Determine the [x, y] coordinate at the center of the cell enclosing the given text.  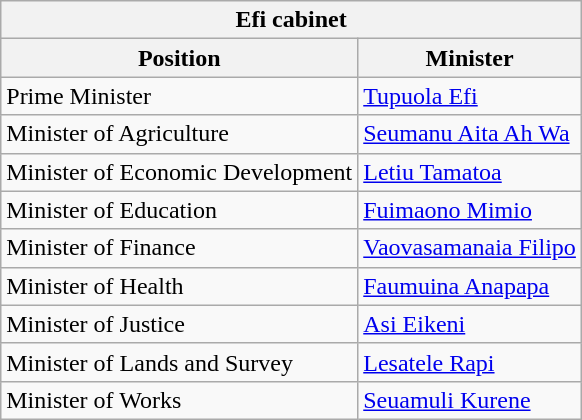
Minister of Justice [180, 324]
Seumanu Aita Ah Wa [470, 134]
Vaovasamanaia Filipo [470, 248]
Minister of Education [180, 210]
Minister of Health [180, 286]
Minister of Finance [180, 248]
Minister [470, 58]
Asi Eikeni [470, 324]
Minister of Works [180, 400]
Seuamuli Kurene [470, 400]
Letiu Tamatoa [470, 172]
Tupuola Efi [470, 96]
Position [180, 58]
Prime Minister [180, 96]
Lesatele Rapi [470, 362]
Minister of Lands and Survey [180, 362]
Minister of Agriculture [180, 134]
Fuimaono Mimio [470, 210]
Efi cabinet [292, 20]
Minister of Economic Development [180, 172]
Faumuina Anapapa [470, 286]
